Output the (X, Y) coordinate of the center of the cell containing the given text.  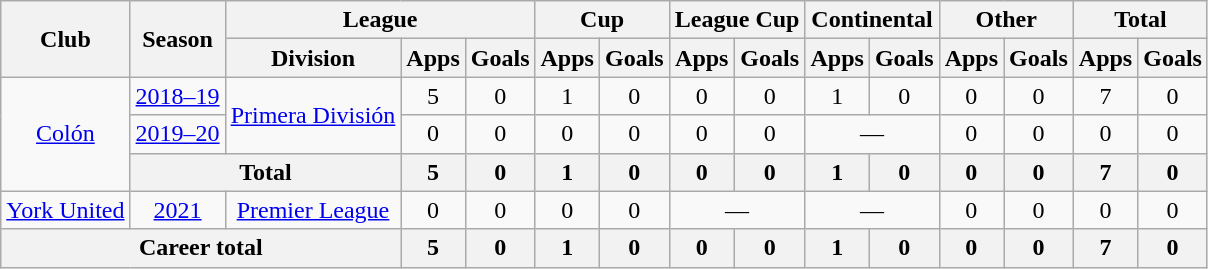
League Cup (737, 20)
2018–19 (178, 96)
York United (66, 210)
Other (1006, 20)
Division (313, 58)
Career total (201, 248)
Season (178, 39)
Colón (66, 134)
Club (66, 39)
2021 (178, 210)
Premier League (313, 210)
Continental (872, 20)
Primera División (313, 115)
League (380, 20)
Cup (602, 20)
2019–20 (178, 134)
